From the cell containing the given text, extract its center point as [x, y] coordinate. 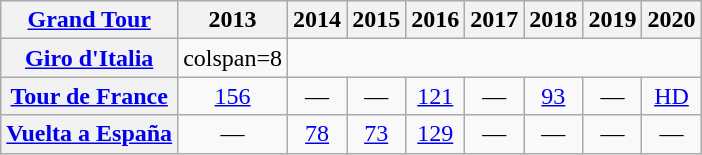
colspan=8 [233, 58]
Giro d'Italia [90, 58]
Vuelta a España [90, 134]
2017 [494, 20]
2015 [376, 20]
2014 [318, 20]
Tour de France [90, 96]
156 [233, 96]
121 [436, 96]
2016 [436, 20]
Grand Tour [90, 20]
129 [436, 134]
2019 [612, 20]
78 [318, 134]
2020 [672, 20]
HD [672, 96]
73 [376, 134]
93 [554, 96]
2013 [233, 20]
2018 [554, 20]
